Search for the cell housing the specified text and yield its (x, y) center coordinate. 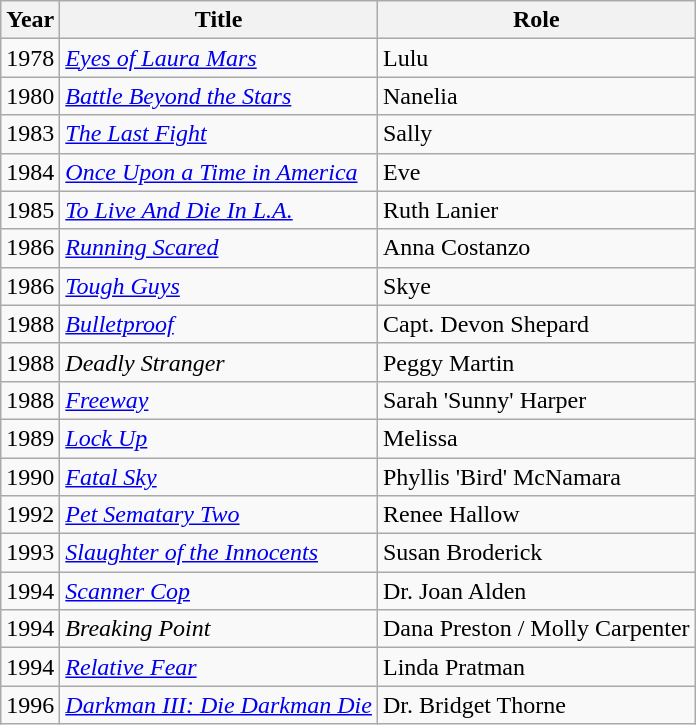
Year (30, 20)
Freeway (219, 400)
Scanner Cop (219, 591)
Dr. Joan Alden (536, 591)
1985 (30, 210)
To Live And Die In L.A. (219, 210)
Tough Guys (219, 286)
Peggy Martin (536, 362)
1983 (30, 134)
Running Scared (219, 248)
Eyes of Laura Mars (219, 58)
Melissa (536, 438)
Capt. Devon Shepard (536, 324)
Ruth Lanier (536, 210)
1978 (30, 58)
Relative Fear (219, 667)
1993 (30, 553)
Susan Broderick (536, 553)
Phyllis 'Bird' McNamara (536, 477)
Breaking Point (219, 629)
Anna Costanzo (536, 248)
Nanelia (536, 96)
Lock Up (219, 438)
Pet Sematary Two (219, 515)
Once Upon a Time in America (219, 172)
Sarah 'Sunny' Harper (536, 400)
Slaughter of the Innocents (219, 553)
Renee Hallow (536, 515)
Eve (536, 172)
1989 (30, 438)
1980 (30, 96)
The Last Fight (219, 134)
Battle Beyond the Stars (219, 96)
1990 (30, 477)
Title (219, 20)
Deadly Stranger (219, 362)
Dr. Bridget Thorne (536, 705)
Bulletproof (219, 324)
Linda Pratman (536, 667)
Lulu (536, 58)
Role (536, 20)
Dana Preston / Molly Carpenter (536, 629)
Skye (536, 286)
Fatal Sky (219, 477)
1996 (30, 705)
Darkman III: Die Darkman Die (219, 705)
1992 (30, 515)
Sally (536, 134)
1984 (30, 172)
